Find where the given text appears and provide that cell's center as (X, Y) coordinate. 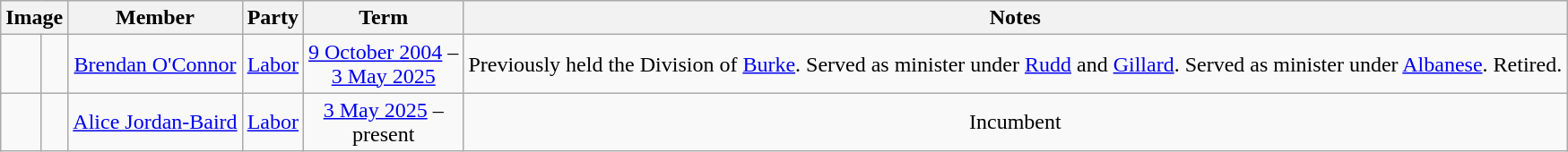
Brendan O'Connor (155, 64)
Incumbent (1015, 122)
Notes (1015, 18)
Member (155, 18)
Previously held the Division of Burke. Served as minister under Rudd and Gillard. Served as minister under Albanese. Retired. (1015, 64)
9 October 2004 –3 May 2025 (384, 64)
Term (384, 18)
Alice Jordan-Baird (155, 122)
Party (273, 18)
Image (34, 18)
3 May 2025 – present (384, 122)
